Locate the cell with the specified text and output its [x, y] center coordinate. 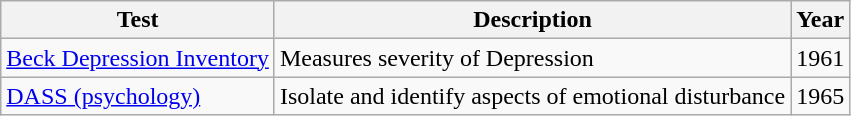
1961 [820, 58]
1965 [820, 96]
Measures severity of Depression [532, 58]
Test [138, 20]
Description [532, 20]
Beck Depression Inventory [138, 58]
DASS (psychology) [138, 96]
Year [820, 20]
Isolate and identify aspects of emotional disturbance [532, 96]
